Locate the cell with the specified text and output its [X, Y] center coordinate. 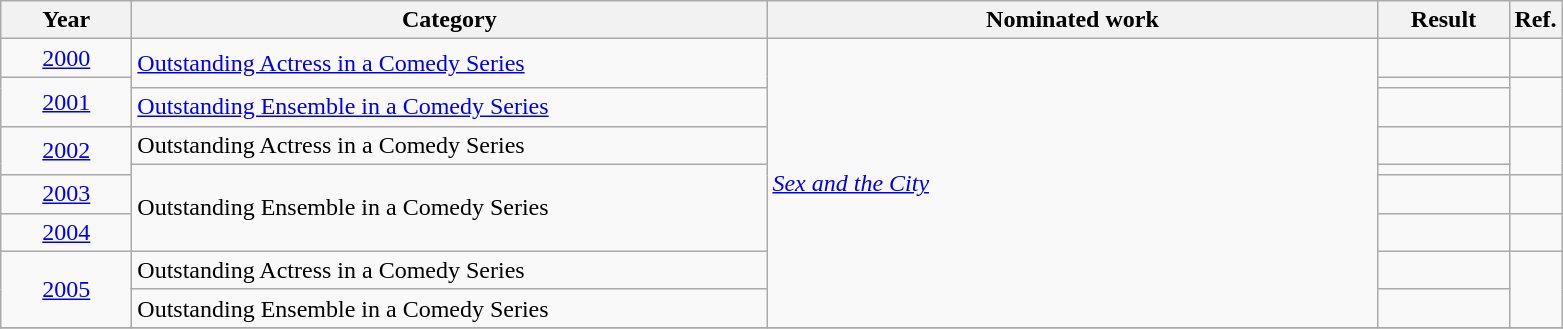
Year [66, 20]
Result [1444, 20]
Sex and the City [1072, 184]
2002 [66, 150]
2003 [66, 194]
2004 [66, 232]
Ref. [1536, 20]
2001 [66, 102]
Category [450, 20]
2005 [66, 289]
Nominated work [1072, 20]
2000 [66, 58]
